Extract the [X, Y] coordinate from the center of the cell holding the provided text.  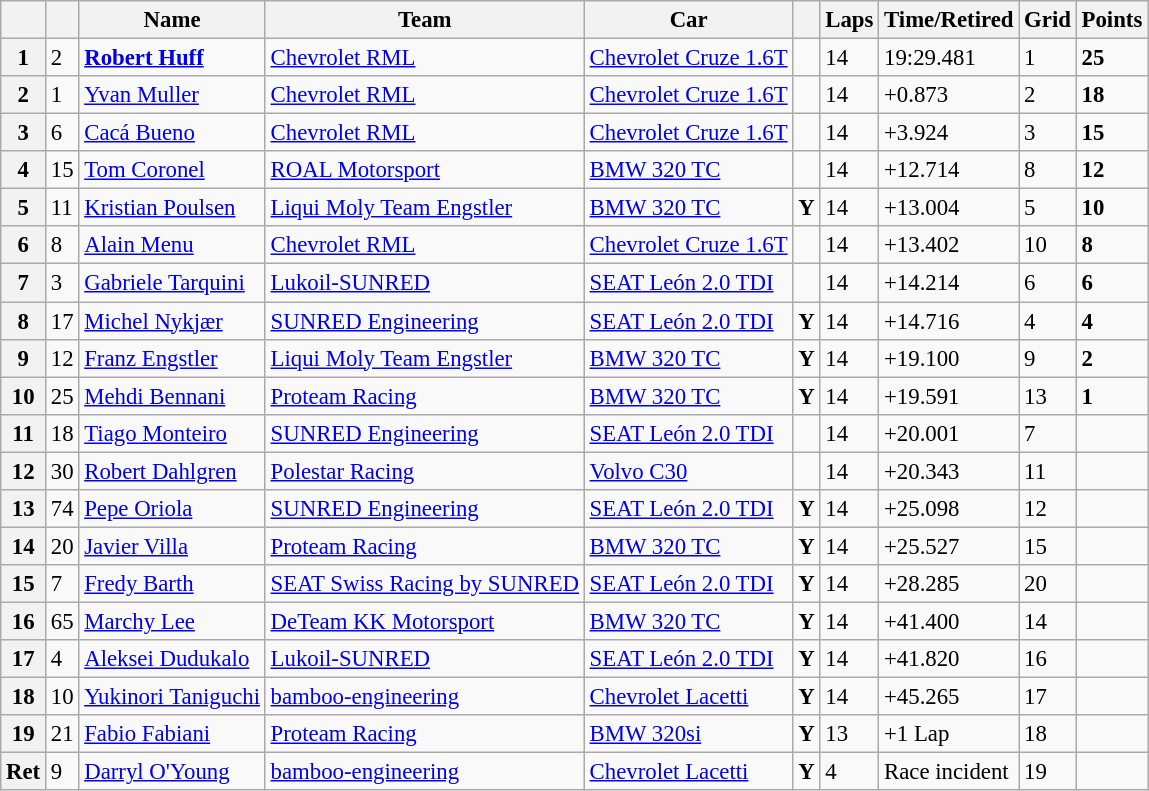
Michel Nykjær [172, 321]
Kristian Poulsen [172, 208]
Cacá Bueno [172, 133]
Mehdi Bennani [172, 396]
+20.001 [949, 433]
Polestar Racing [424, 471]
+13.402 [949, 245]
Tiago Monteiro [172, 433]
Robert Dahlgren [172, 471]
+14.214 [949, 283]
+19.591 [949, 396]
+25.527 [949, 546]
Darryl O'Young [172, 772]
+19.100 [949, 358]
65 [62, 621]
Car [688, 20]
Laps [850, 20]
Yukinori Taniguchi [172, 697]
Gabriele Tarquini [172, 283]
19:29.481 [949, 58]
74 [62, 509]
Alain Menu [172, 245]
+13.004 [949, 208]
Grid [1048, 20]
Team [424, 20]
+41.400 [949, 621]
+3.924 [949, 133]
Race incident [949, 772]
+14.716 [949, 321]
30 [62, 471]
ROAL Motorsport [424, 170]
Aleksei Dudukalo [172, 659]
+25.098 [949, 509]
Yvan Muller [172, 95]
BMW 320si [688, 734]
Pepe Oriola [172, 509]
Fabio Fabiani [172, 734]
+20.343 [949, 471]
DeTeam KK Motorsport [424, 621]
Volvo C30 [688, 471]
Fredy Barth [172, 584]
Time/Retired [949, 20]
+28.285 [949, 584]
+0.873 [949, 95]
+1 Lap [949, 734]
Tom Coronel [172, 170]
+12.714 [949, 170]
+41.820 [949, 659]
Javier Villa [172, 546]
SEAT Swiss Racing by SUNRED [424, 584]
Ret [24, 772]
21 [62, 734]
Points [1112, 20]
Franz Engstler [172, 358]
Name [172, 20]
Marchy Lee [172, 621]
+45.265 [949, 697]
Robert Huff [172, 58]
